Extract the (X, Y) coordinate from the center of the cell holding the provided text.  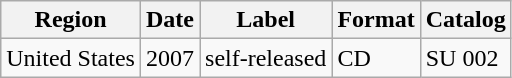
Catalog (466, 20)
Format (376, 20)
Date (170, 20)
SU 002 (466, 58)
2007 (170, 58)
self-released (266, 58)
Label (266, 20)
CD (376, 58)
Region (71, 20)
United States (71, 58)
